Return the (x, y) coordinate for the center point of the cell that contains the specified text.  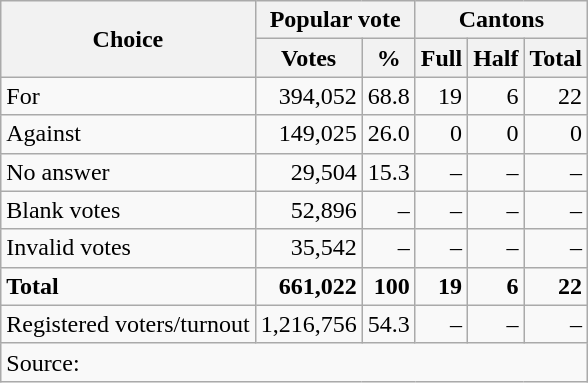
Against (128, 134)
Votes (308, 58)
1,216,756 (308, 324)
Choice (128, 39)
52,896 (308, 210)
Source: (294, 362)
Registered voters/turnout (128, 324)
Popular vote (335, 20)
100 (388, 286)
Half (496, 58)
Invalid votes (128, 248)
For (128, 96)
394,052 (308, 96)
Blank votes (128, 210)
No answer (128, 172)
35,542 (308, 248)
661,022 (308, 286)
68.8 (388, 96)
% (388, 58)
26.0 (388, 134)
149,025 (308, 134)
54.3 (388, 324)
29,504 (308, 172)
Full (441, 58)
Cantons (501, 20)
15.3 (388, 172)
